Capture the cell that displays the provided text and extract its [x, y] central coordinate. 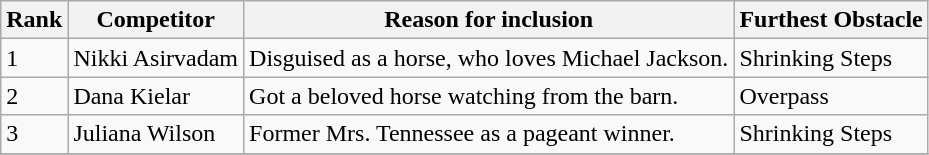
Got a beloved horse watching from the barn. [489, 96]
Rank [34, 20]
Disguised as a horse, who loves Michael Jackson. [489, 58]
Overpass [831, 96]
Juliana Wilson [156, 134]
2 [34, 96]
Furthest Obstacle [831, 20]
Nikki Asirvadam [156, 58]
Competitor [156, 20]
3 [34, 134]
Reason for inclusion [489, 20]
Dana Kielar [156, 96]
Former Mrs. Tennessee as a pageant winner. [489, 134]
1 [34, 58]
